From the cell containing the given text, extract its center point as (x, y) coordinate. 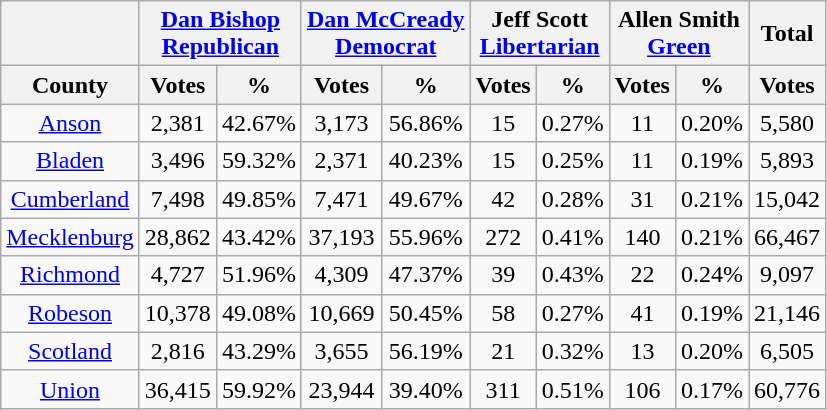
0.43% (572, 275)
42.67% (258, 123)
10,378 (178, 313)
Total (788, 34)
21 (503, 351)
Anson (70, 123)
Union (70, 389)
0.51% (572, 389)
43.29% (258, 351)
106 (642, 389)
28,862 (178, 237)
36,415 (178, 389)
0.41% (572, 237)
Dan McCreadyDemocrat (386, 34)
47.37% (426, 275)
0.32% (572, 351)
0.28% (572, 199)
60,776 (788, 389)
31 (642, 199)
15,042 (788, 199)
140 (642, 237)
51.96% (258, 275)
Allen SmithGreen (678, 34)
42 (503, 199)
Cumberland (70, 199)
4,309 (341, 275)
21,146 (788, 313)
6,505 (788, 351)
58 (503, 313)
13 (642, 351)
3,173 (341, 123)
5,580 (788, 123)
56.86% (426, 123)
55.96% (426, 237)
2,371 (341, 161)
Dan BishopRepublican (220, 34)
0.24% (712, 275)
49.08% (258, 313)
3,655 (341, 351)
40.23% (426, 161)
10,669 (341, 313)
5,893 (788, 161)
39 (503, 275)
Scotland (70, 351)
Mecklenburg (70, 237)
272 (503, 237)
Bladen (70, 161)
Richmond (70, 275)
3,496 (178, 161)
37,193 (341, 237)
41 (642, 313)
49.85% (258, 199)
56.19% (426, 351)
22 (642, 275)
Robeson (70, 313)
7,498 (178, 199)
39.40% (426, 389)
2,816 (178, 351)
7,471 (341, 199)
23,944 (341, 389)
43.42% (258, 237)
County (70, 85)
59.32% (258, 161)
9,097 (788, 275)
0.25% (572, 161)
59.92% (258, 389)
311 (503, 389)
66,467 (788, 237)
0.17% (712, 389)
50.45% (426, 313)
49.67% (426, 199)
2,381 (178, 123)
4,727 (178, 275)
Jeff ScottLibertarian (540, 34)
